Provide the (x, y) coordinate of the cell's center where the given text is located.  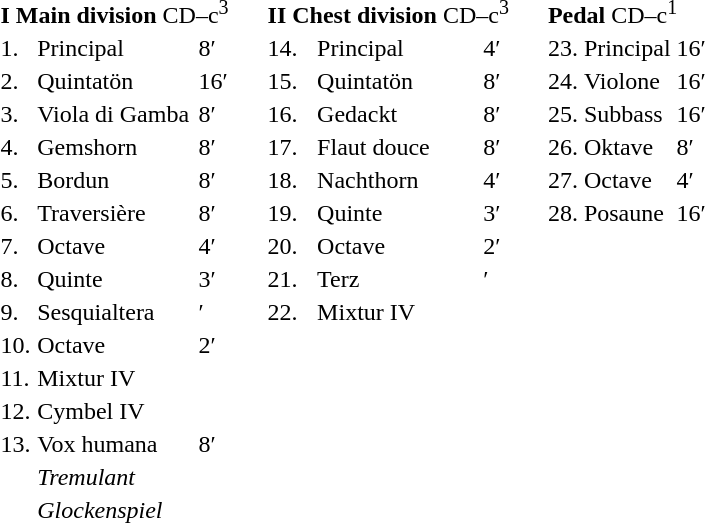
23. (562, 48)
16. (290, 114)
16′ (214, 81)
Vox humana (115, 444)
14. (290, 48)
Posaune (627, 213)
21. (290, 279)
Violone (627, 81)
Terz (398, 279)
25. (562, 114)
Traversière (115, 213)
27. (562, 180)
15. (290, 81)
17. (290, 147)
Gemshorn (115, 147)
Sesquialtera (115, 312)
Cymbel IV (115, 411)
Nachthorn (398, 180)
Viola di Gamba (115, 114)
28. (562, 213)
Gedackt (398, 114)
Subbass (627, 114)
Oktave (627, 147)
Flaut douce (398, 147)
Tremulant (115, 477)
20. (290, 246)
22. (290, 312)
19. (290, 213)
Bordun (115, 180)
26. (562, 147)
24. (562, 81)
18. (290, 180)
